Return the (X, Y) coordinate for the center point of the cell that contains the specified text.  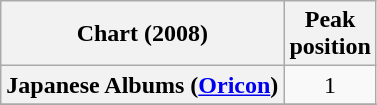
Peakposition (330, 34)
Chart (2008) (142, 34)
Japanese Albums (Oricon) (142, 85)
1 (330, 85)
